For the text-containing cell, return its midpoint in (X, Y) coordinate format. 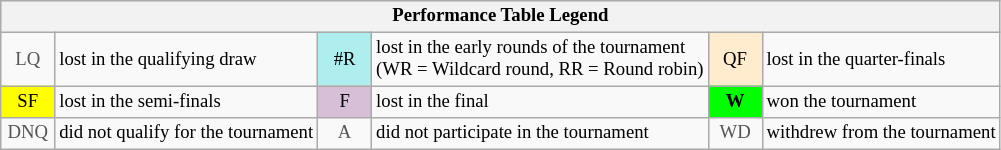
LQ (28, 60)
#R (345, 60)
lost in the final (540, 102)
withdrew from the tournament (881, 134)
DNQ (28, 134)
did not participate in the tournament (540, 134)
lost in the early rounds of the tournament(WR = Wildcard round, RR = Round robin) (540, 60)
A (345, 134)
WD (735, 134)
F (345, 102)
SF (28, 102)
QF (735, 60)
lost in the semi-finals (186, 102)
did not qualify for the tournament (186, 134)
lost in the qualifying draw (186, 60)
lost in the quarter-finals (881, 60)
Performance Table Legend (500, 16)
won the tournament (881, 102)
W (735, 102)
